From the cell containing the given text, extract its center point as [x, y] coordinate. 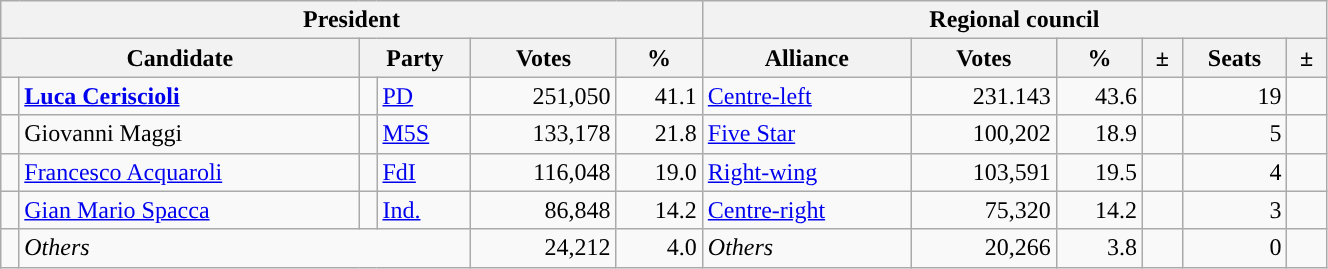
Luca Ceriscioli [189, 96]
75,320 [984, 210]
Centre-left [806, 96]
19.0 [659, 172]
116,048 [544, 172]
Seats [1234, 58]
Candidate [180, 58]
0 [1234, 248]
President [352, 20]
100,202 [984, 134]
4 [1234, 172]
20,266 [984, 248]
19 [1234, 96]
4.0 [659, 248]
41.1 [659, 96]
5 [1234, 134]
103,591 [984, 172]
Five Star [806, 134]
3.8 [1099, 248]
Right-wing [806, 172]
Ind. [424, 210]
3 [1234, 210]
18.9 [1099, 134]
Alliance [806, 58]
Giovanni Maggi [189, 134]
24,212 [544, 248]
Centre-right [806, 210]
21.8 [659, 134]
19.5 [1099, 172]
Party [415, 58]
PD [424, 96]
251,050 [544, 96]
Regional council [1014, 20]
Francesco Acquaroli [189, 172]
86,848 [544, 210]
M5S [424, 134]
133,178 [544, 134]
Gian Mario Spacca [189, 210]
FdI [424, 172]
231.143 [984, 96]
43.6 [1099, 96]
